Detect which cell encompasses the target text, then output its (x, y) center coordinate. 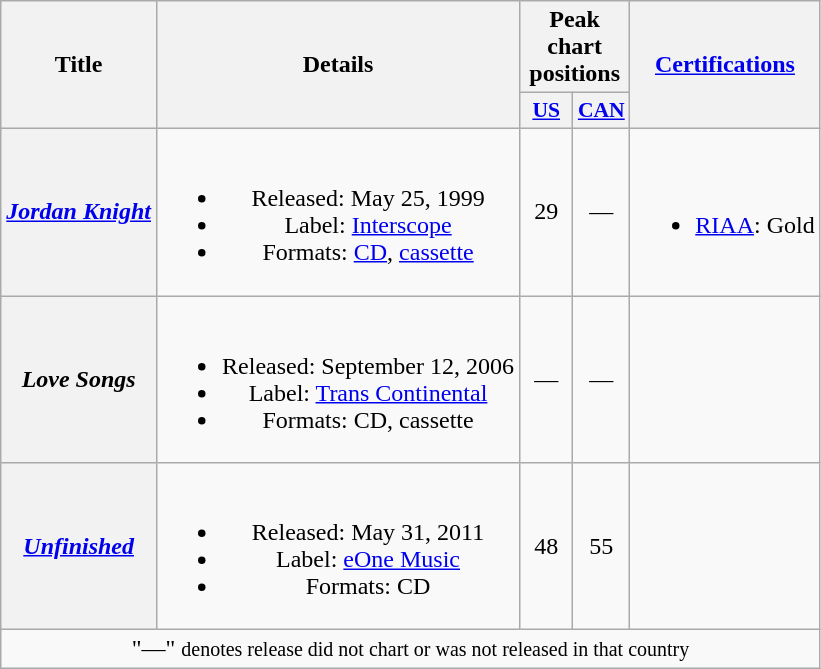
Unfinished (79, 546)
Released: May 31, 2011Label: eOne MusicFormats: CD (338, 546)
CAN (602, 111)
Love Songs (79, 380)
48 (546, 546)
RIAA: Gold (725, 212)
55 (602, 546)
Title (79, 65)
US (546, 111)
29 (546, 212)
Peak chart positions (575, 47)
Released: September 12, 2006Label: Trans ContinentalFormats: CD, cassette (338, 380)
Released: May 25, 1999Label: InterscopeFormats: CD, cassette (338, 212)
Jordan Knight (79, 212)
Certifications (725, 65)
"—" denotes release did not chart or was not released in that country (410, 649)
Details (338, 65)
